Identify which cell holds the provided text, then report its (x, y) central coordinate. 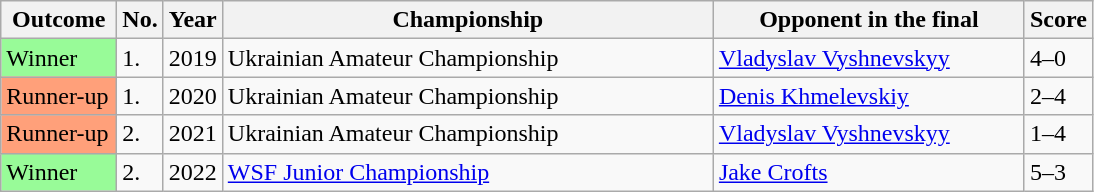
4–0 (1058, 58)
2022 (192, 172)
Year (192, 20)
Jake Crofts (868, 172)
Denis Khmelevskiy (868, 96)
2019 (192, 58)
2021 (192, 134)
Score (1058, 20)
2020 (192, 96)
2–4 (1058, 96)
1–4 (1058, 134)
Outcome (59, 20)
WSF Junior Championship (468, 172)
5–3 (1058, 172)
Opponent in the final (868, 20)
No. (140, 20)
Championship (468, 20)
